Extract the [x, y] coordinate from the center of the cell holding the provided text.  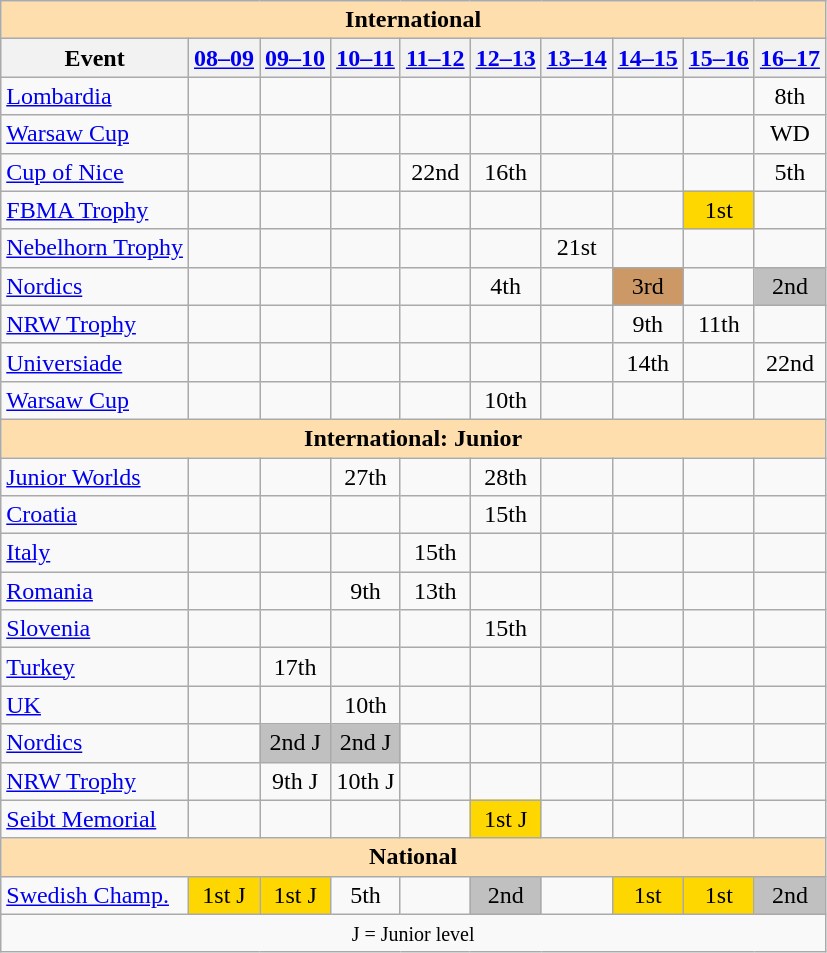
International [414, 20]
09–10 [296, 58]
13th [435, 591]
9th J [296, 781]
International: Junior [414, 438]
10th J [366, 781]
UK [95, 705]
16th [506, 172]
14–15 [648, 58]
12–13 [506, 58]
13–14 [576, 58]
WD [790, 134]
Slovenia [95, 629]
J = Junior level [414, 933]
10–11 [366, 58]
Romania [95, 591]
FBMA Trophy [95, 210]
Event [95, 58]
27th [366, 477]
Cup of Nice [95, 172]
National [414, 857]
Junior Worlds [95, 477]
11th [718, 324]
14th [648, 362]
Nebelhorn Trophy [95, 248]
15–16 [718, 58]
17th [296, 667]
Seibt Memorial [95, 819]
3rd [648, 286]
11–12 [435, 58]
Swedish Champ. [95, 895]
21st [576, 248]
4th [506, 286]
Universiade [95, 362]
Turkey [95, 667]
Croatia [95, 515]
Italy [95, 553]
16–17 [790, 58]
28th [506, 477]
Lombardia [95, 96]
8th [790, 96]
08–09 [224, 58]
